Identify which cell holds the provided text, then report its [x, y] central coordinate. 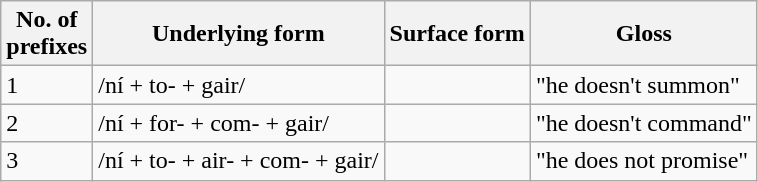
/ní + to- + gair/ [238, 85]
Gloss [644, 34]
"he doesn't command" [644, 123]
3 [47, 161]
"he doesn't summon" [644, 85]
/ní + to- + air- + com- + gair/ [238, 161]
2 [47, 123]
Underlying form [238, 34]
Surface form [457, 34]
/ní + for- + com- + gair/ [238, 123]
1 [47, 85]
No. ofprefixes [47, 34]
"he does not promise" [644, 161]
